Detect which cell encompasses the target text, then output its [x, y] center coordinate. 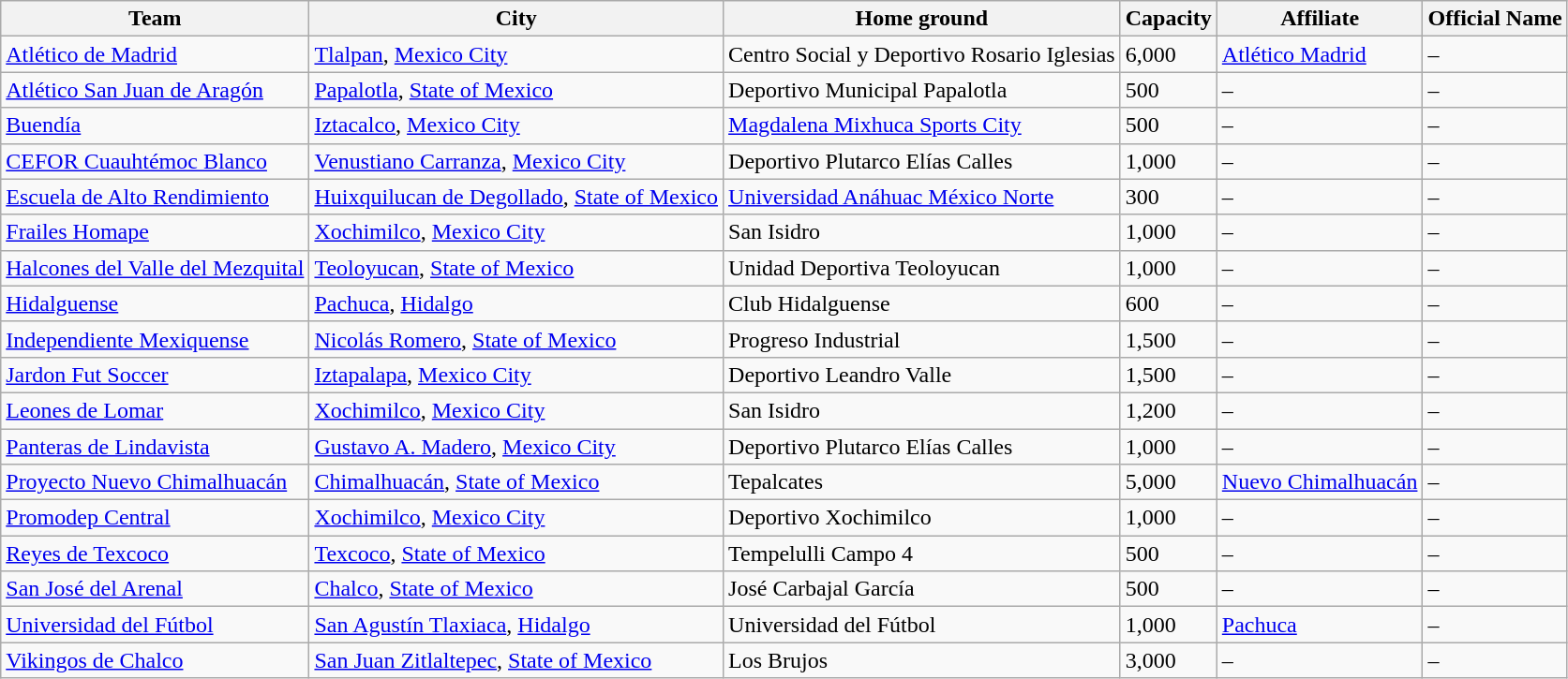
Atlético San Juan de Aragón [156, 90]
Hidalguense [156, 303]
Huixquilucan de Degollado, State of Mexico [516, 197]
Club Hidalguense [922, 303]
Pachuca, Hidalgo [516, 303]
Pachuca [1320, 625]
6,000 [1168, 54]
Progreso Industrial [922, 339]
Vikingos de Chalco [156, 660]
Deportivo Xochimilco [922, 518]
Chalco, State of Mexico [516, 589]
Magdalena Mixhuca Sports City [922, 125]
Tempelulli Campo 4 [922, 554]
CEFOR Cuauhtémoc Blanco [156, 161]
Venustiano Carranza, Mexico City [516, 161]
Gustavo A. Madero, Mexico City [516, 447]
Nuevo Chimalhuacán [1320, 482]
San José del Arenal [156, 589]
Chimalhuacán, State of Mexico [516, 482]
600 [1168, 303]
Tepalcates [922, 482]
Universidad Anáhuac México Norte [922, 197]
Iztacalco, Mexico City [516, 125]
Promodep Central [156, 518]
Buendía [156, 125]
Deportivo Municipal Papalotla [922, 90]
300 [1168, 197]
Nicolás Romero, State of Mexico [516, 339]
Teoloyucan, State of Mexico [516, 268]
San Agustín Tlaxiaca, Hidalgo [516, 625]
Papalotla, State of Mexico [516, 90]
Iztapalapa, Mexico City [516, 375]
Affiliate [1320, 19]
Panteras de Lindavista [156, 447]
Leones de Lomar [156, 410]
San Juan Zitlaltepec, State of Mexico [516, 660]
Texcoco, State of Mexico [516, 554]
5,000 [1168, 482]
1,200 [1168, 410]
Tlalpan, Mexico City [516, 54]
Halcones del Valle del Mezquital [156, 268]
Home ground [922, 19]
Centro Social y Deportivo Rosario Iglesias [922, 54]
Official Name [1495, 19]
José Carbajal García [922, 589]
Los Brujos [922, 660]
Independiente Mexiquense [156, 339]
Unidad Deportiva Teoloyucan [922, 268]
City [516, 19]
Jardon Fut Soccer [156, 375]
Frailes Homape [156, 232]
Capacity [1168, 19]
Escuela de Alto Rendimiento [156, 197]
Deportivo Leandro Valle [922, 375]
Atlético Madrid [1320, 54]
Team [156, 19]
3,000 [1168, 660]
Atlético de Madrid [156, 54]
Proyecto Nuevo Chimalhuacán [156, 482]
Reyes de Texcoco [156, 554]
